Detect which cell encompasses the target text, then output its [x, y] center coordinate. 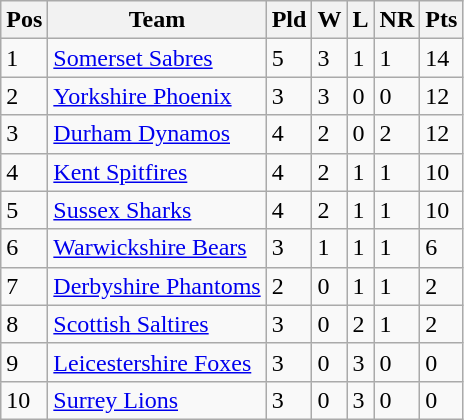
Yorkshire Phoenix [157, 96]
Surrey Lions [157, 400]
14 [442, 58]
Scottish Saltires [157, 324]
W [330, 20]
NR [397, 20]
Derbyshire Phantoms [157, 286]
9 [24, 362]
Kent Spitfires [157, 172]
L [360, 20]
Durham Dynamos [157, 134]
Pld [289, 20]
Leicestershire Foxes [157, 362]
Pos [24, 20]
Warwickshire Bears [157, 248]
Somerset Sabres [157, 58]
Pts [442, 20]
Team [157, 20]
8 [24, 324]
Sussex Sharks [157, 210]
7 [24, 286]
